Determine the [x, y] coordinate at the center of the cell enclosing the given text.  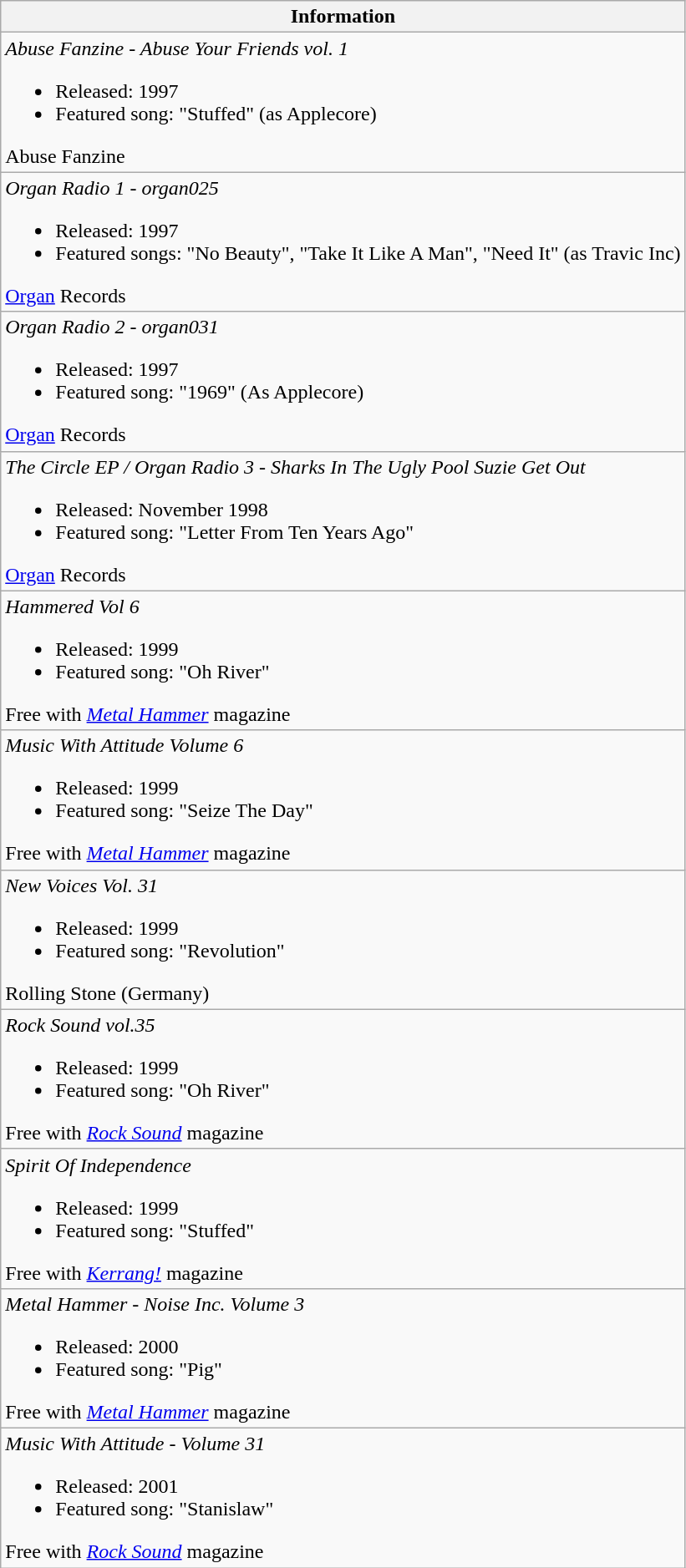
Information [343, 17]
The Circle EP / Organ Radio 3 - Sharks In The Ugly Pool Suzie Get OutReleased: November 1998Featured song: "Letter From Ten Years Ago"Organ Records [343, 521]
New Voices Vol. 31Released: 1999Featured song: "Revolution"Rolling Stone (Germany) [343, 939]
Abuse Fanzine - Abuse Your Friends vol. 1Released: 1997Featured song: "Stuffed" (as Applecore)Abuse Fanzine [343, 102]
Rock Sound vol.35Released: 1999Featured song: "Oh River"Free with Rock Sound magazine [343, 1079]
Organ Radio 2 - organ031Released: 1997Featured song: "1969" (As Applecore)Organ Records [343, 381]
Organ Radio 1 - organ025Released: 1997Featured songs: "No Beauty", "Take It Like A Man", "Need It" (as Travic Inc)Organ Records [343, 242]
Hammered Vol 6Released: 1999Featured song: "Oh River"Free with Metal Hammer magazine [343, 660]
Metal Hammer - Noise Inc. Volume 3Released: 2000Featured song: "Pig"Free with Metal Hammer magazine [343, 1358]
Music With Attitude - Volume 31Released: 2001Featured song: "Stanislaw"Free with Rock Sound magazine [343, 1497]
Spirit Of IndependenceReleased: 1999Featured song: "Stuffed"Free with Kerrang! magazine [343, 1218]
Music With Attitude Volume 6Released: 1999Featured song: "Seize The Day"Free with Metal Hammer magazine [343, 800]
